Output the [x, y] coordinate of the center of the cell containing the given text.  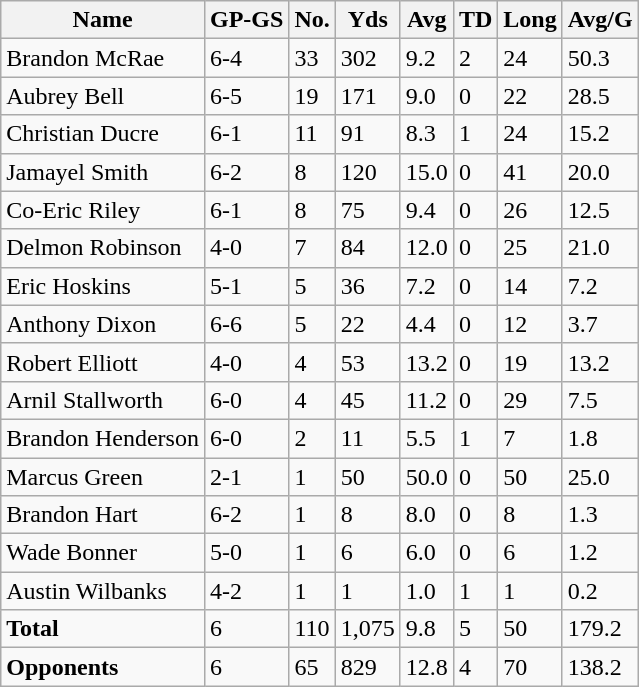
2-1 [246, 477]
1.2 [600, 553]
1.3 [600, 515]
28.5 [600, 96]
Co-Eric Riley [103, 210]
GP-GS [246, 20]
Jamayel Smith [103, 172]
138.2 [600, 667]
6.0 [426, 553]
45 [368, 400]
0.2 [600, 591]
65 [312, 667]
Eric Hoskins [103, 286]
21.0 [600, 248]
8.0 [426, 515]
5-0 [246, 553]
Anthony Dixon [103, 324]
26 [530, 210]
9.8 [426, 629]
Aubrey Bell [103, 96]
75 [368, 210]
15.2 [600, 134]
6-5 [246, 96]
11.2 [426, 400]
Yds [368, 20]
53 [368, 362]
Opponents [103, 667]
Christian Ducre [103, 134]
9.4 [426, 210]
91 [368, 134]
29 [530, 400]
Arnil Stallworth [103, 400]
6-4 [246, 58]
110 [312, 629]
Delmon Robinson [103, 248]
15.0 [426, 172]
14 [530, 286]
25.0 [600, 477]
50.0 [426, 477]
Total [103, 629]
8.3 [426, 134]
6-6 [246, 324]
9.2 [426, 58]
33 [312, 58]
Brandon McRae [103, 58]
1.8 [600, 438]
Long [530, 20]
5.5 [426, 438]
12.0 [426, 248]
25 [530, 248]
4.4 [426, 324]
171 [368, 96]
Marcus Green [103, 477]
TD [475, 20]
No. [312, 20]
Name [103, 20]
Brandon Henderson [103, 438]
120 [368, 172]
302 [368, 58]
36 [368, 286]
5-1 [246, 286]
4-2 [246, 591]
1,075 [368, 629]
84 [368, 248]
9.0 [426, 96]
Avg [426, 20]
179.2 [600, 629]
3.7 [600, 324]
7.5 [600, 400]
70 [530, 667]
Avg/G [600, 20]
12 [530, 324]
12.8 [426, 667]
12.5 [600, 210]
Robert Elliott [103, 362]
Wade Bonner [103, 553]
20.0 [600, 172]
Brandon Hart [103, 515]
Austin Wilbanks [103, 591]
41 [530, 172]
1.0 [426, 591]
829 [368, 667]
50.3 [600, 58]
